Capture the cell that displays the provided text and extract its (X, Y) central coordinate. 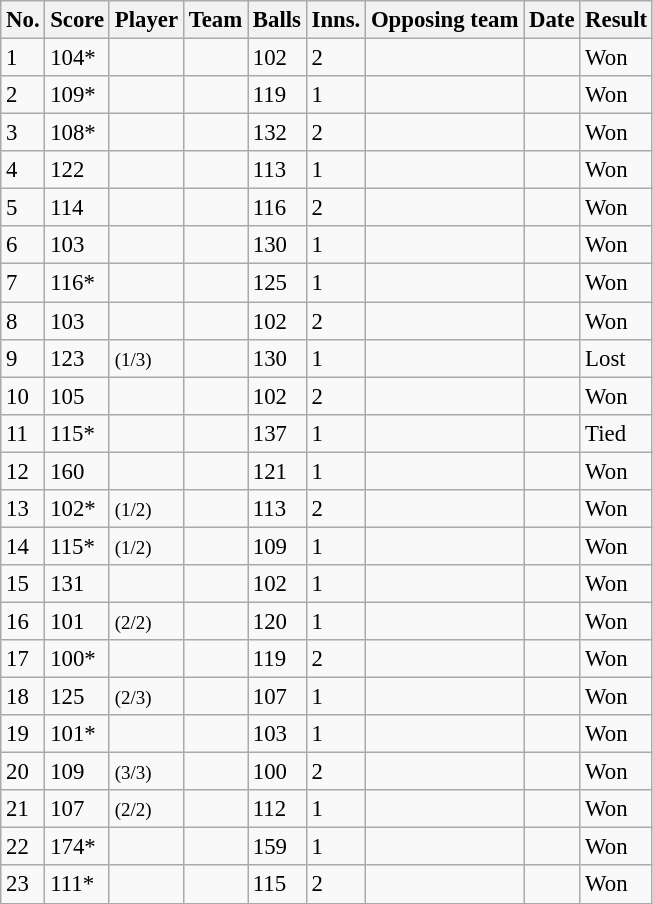
No. (23, 20)
Score (78, 20)
Tied (616, 433)
160 (78, 471)
Lost (616, 358)
10 (23, 396)
121 (278, 471)
12 (23, 471)
18 (23, 697)
108* (78, 133)
131 (78, 584)
7 (23, 283)
3 (23, 133)
111* (78, 885)
13 (23, 509)
Balls (278, 20)
(1/3) (146, 358)
23 (23, 885)
17 (23, 659)
115 (278, 885)
137 (278, 433)
Team (215, 20)
100* (78, 659)
15 (23, 584)
174* (78, 847)
(2/3) (146, 697)
104* (78, 58)
(3/3) (146, 772)
20 (23, 772)
5 (23, 208)
132 (278, 133)
109* (78, 95)
Date (552, 20)
105 (78, 396)
101* (78, 734)
116 (278, 208)
102* (78, 509)
6 (23, 245)
16 (23, 621)
Opposing team (445, 20)
123 (78, 358)
21 (23, 809)
112 (278, 809)
Player (146, 20)
100 (278, 772)
19 (23, 734)
14 (23, 546)
120 (278, 621)
8 (23, 321)
Result (616, 20)
9 (23, 358)
101 (78, 621)
114 (78, 208)
122 (78, 170)
Inns. (336, 20)
22 (23, 847)
116* (78, 283)
159 (278, 847)
4 (23, 170)
11 (23, 433)
